Find where the given text appears and provide that cell's center as [X, Y] coordinate. 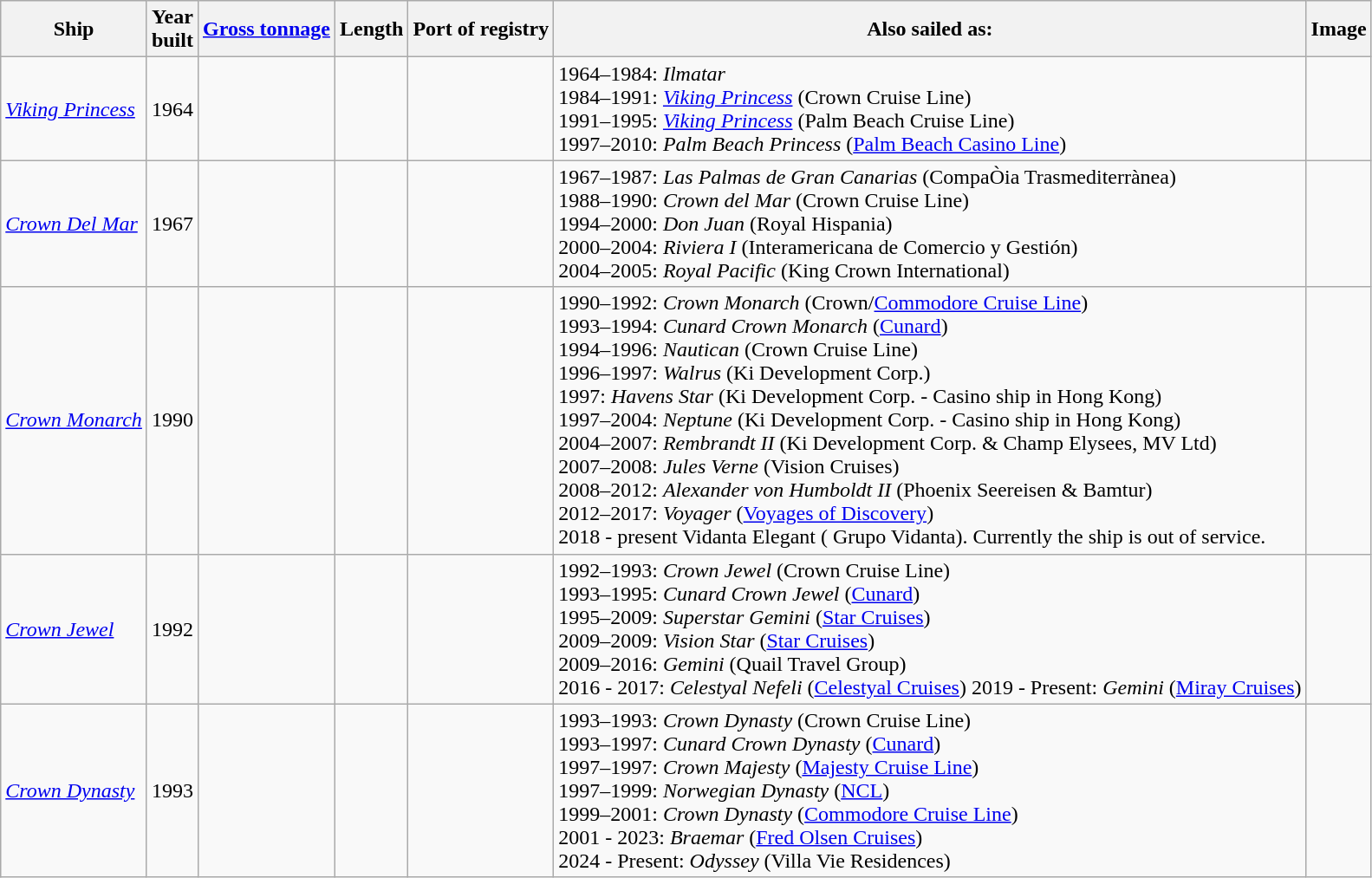
Gross tonnage [266, 29]
1993 [172, 790]
Port of registry [481, 29]
Crown Jewel [75, 629]
1990 [172, 420]
Yearbuilt [172, 29]
Crown Monarch [75, 420]
1967 [172, 224]
Also sailed as: [930, 29]
Ship [75, 29]
Image [1338, 29]
Crown Del Mar [75, 224]
1992 [172, 629]
Viking Princess [75, 109]
Crown Dynasty [75, 790]
1964 [172, 109]
Length [371, 29]
